Identify which cell holds the provided text, then report its [x, y] central coordinate. 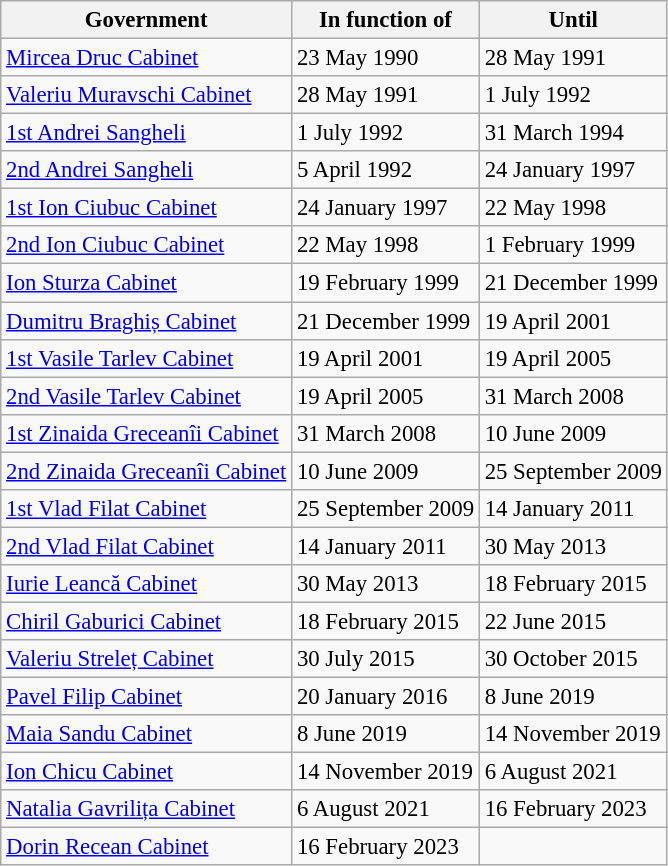
Pavel Filip Cabinet [146, 697]
1 February 1999 [573, 245]
23 May 1990 [386, 58]
30 July 2015 [386, 659]
30 October 2015 [573, 659]
Natalia Gavrilița Cabinet [146, 809]
5 April 1992 [386, 170]
Ion Sturza Cabinet [146, 283]
2nd Ion Ciubuc Cabinet [146, 245]
2nd Andrei Sangheli [146, 170]
Government [146, 20]
Valeriu Muravschi Cabinet [146, 95]
19 February 1999 [386, 283]
Chiril Gaburici Cabinet [146, 621]
20 January 2016 [386, 697]
Mircea Druc Cabinet [146, 58]
1st Vasile Tarlev Cabinet [146, 358]
2nd Vlad Filat Cabinet [146, 546]
22 June 2015 [573, 621]
Until [573, 20]
Valeriu Streleț Cabinet [146, 659]
Iurie Leancă Cabinet [146, 584]
Ion Chicu Cabinet [146, 772]
Dumitru Braghiș Cabinet [146, 321]
1st Andrei Sangheli [146, 133]
31 March 1994 [573, 133]
1st Ion Ciubuc Cabinet [146, 208]
1st Vlad Filat Cabinet [146, 509]
2nd Vasile Tarlev Cabinet [146, 396]
Maia Sandu Cabinet [146, 734]
2nd Zinaida Greceanîi Cabinet [146, 471]
In function of [386, 20]
1st Zinaida Greceanîi Cabinet [146, 433]
Dorin Recean Cabinet [146, 847]
